Extract the (X, Y) coordinate from the center of the cell holding the provided text.  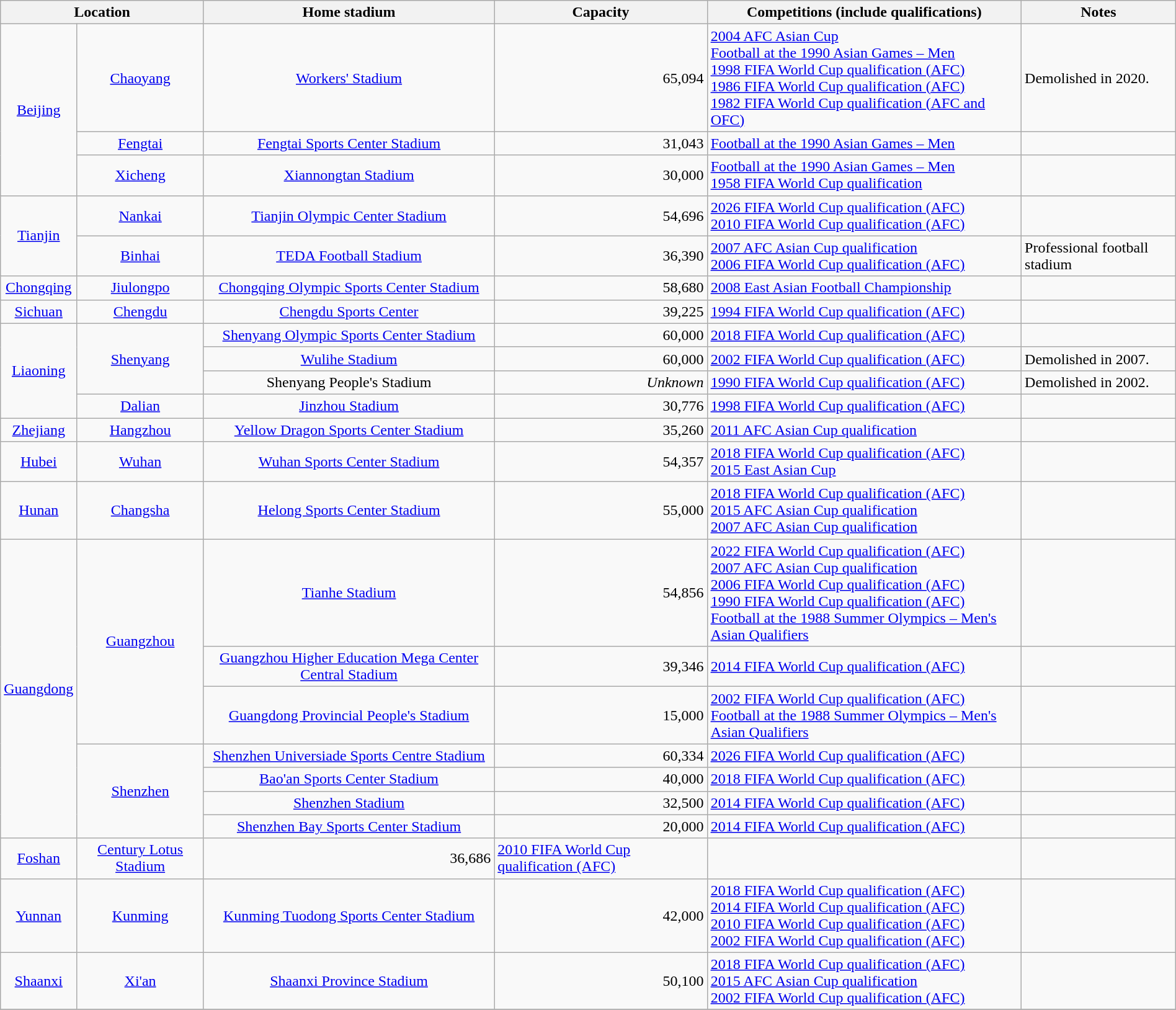
Tianjin Olympic Center Stadium (349, 216)
Beijing (38, 110)
2018 FIFA World Cup qualification (AFC)2015 AFC Asian Cup qualification2007 AFC Asian Cup qualification (864, 511)
50,100 (600, 981)
Shaanxi (38, 981)
Hunan (38, 511)
Professional football stadium (1099, 256)
1990 FIFA World Cup qualification (AFC) (864, 382)
2018 FIFA World Cup qualification (AFC)2015 East Asian Cup (864, 462)
Nankai (140, 216)
54,696 (600, 216)
TEDA Football Stadium (349, 256)
2018 FIFA World Cup qualification (AFC)2015 AFC Asian Cup qualification2002 FIFA World Cup qualification (AFC) (864, 981)
Xicheng (140, 175)
Tianhe Stadium (349, 593)
Yellow Dragon Sports Center Stadium (349, 430)
35,260 (600, 430)
Kunming (140, 916)
Wulihe Stadium (349, 359)
Demolished in 2002. (1099, 382)
60,334 (600, 756)
58,680 (600, 288)
Foshan (38, 859)
2026 FIFA World Cup qualification (AFC)2010 FIFA World Cup qualification (AFC) (864, 216)
Competitions (include qualifications) (864, 12)
Location (102, 12)
2010 FIFA World Cup qualification (AFC) (600, 859)
Dalian (140, 406)
2011 AFC Asian Cup qualification (864, 430)
Jiulongpo (140, 288)
Kunming Tuodong Sports Center Stadium (349, 916)
Chongqing Olympic Sports Center Stadium (349, 288)
Liaoning (38, 370)
Hubei (38, 462)
2002 FIFA World Cup qualification (AFC)Football at the 1988 Summer Olympics – Men's Asian Qualifiers (864, 715)
Shenzhen Stadium (349, 803)
Chaoyang (140, 78)
39,225 (600, 311)
Shenyang (140, 359)
Chengdu (140, 311)
Demolished in 2007. (1099, 359)
Guangzhou Higher Education Mega Center Central Stadium (349, 666)
Home stadium (349, 12)
Unknown (600, 382)
36,686 (349, 859)
Sichuan (38, 311)
20,000 (600, 826)
Binhai (140, 256)
31,043 (600, 143)
Yunnan (38, 916)
30,776 (600, 406)
1998 FIFA World Cup qualification (AFC) (864, 406)
Guangdong Provincial People's Stadium (349, 715)
Bao'an Sports Center Stadium (349, 779)
2002 FIFA World Cup qualification (AFC) (864, 359)
2026 FIFA World Cup qualification (AFC) (864, 756)
Helong Sports Center Stadium (349, 511)
40,000 (600, 779)
Wuhan (140, 462)
Xi'an (140, 981)
15,000 (600, 715)
Capacity (600, 12)
Shenyang People's Stadium (349, 382)
42,000 (600, 916)
Shenyang Olympic Sports Center Stadium (349, 335)
39,346 (600, 666)
Notes (1099, 12)
2007 AFC Asian Cup qualification2006 FIFA World Cup qualification (AFC) (864, 256)
Shenzhen Universiade Sports Centre Stadium (349, 756)
Football at the 1990 Asian Games – Men (864, 143)
54,856 (600, 593)
Hangzhou (140, 430)
Zhejiang (38, 430)
Guangdong (38, 689)
Demolished in 2020. (1099, 78)
Chongqing (38, 288)
32,500 (600, 803)
Fengtai (140, 143)
Wuhan Sports Center Stadium (349, 462)
Tianjin (38, 236)
54,357 (600, 462)
36,390 (600, 256)
Century Lotus Stadium (140, 859)
Shaanxi Province Stadium (349, 981)
Chengdu Sports Center (349, 311)
Shenzhen Bay Sports Center Stadium (349, 826)
Jinzhou Stadium (349, 406)
Changsha (140, 511)
65,094 (600, 78)
55,000 (600, 511)
Guangzhou (140, 641)
Workers' Stadium (349, 78)
30,000 (600, 175)
Shenzhen (140, 791)
Xiannongtan Stadium (349, 175)
Fengtai Sports Center Stadium (349, 143)
1994 FIFA World Cup qualification (AFC) (864, 311)
2008 East Asian Football Championship (864, 288)
Football at the 1990 Asian Games – Men1958 FIFA World Cup qualification (864, 175)
